Find where the given text appears and provide that cell's center as [x, y] coordinate. 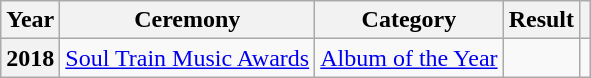
2018 [30, 58]
Year [30, 20]
Album of the Year [409, 58]
Category [409, 20]
Ceremony [188, 20]
Soul Train Music Awards [188, 58]
Result [541, 20]
